Return the (X, Y) coordinate for the center point of the cell that contains the specified text.  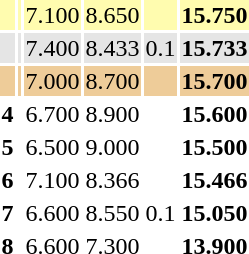
6.600 (52, 213)
8.433 (112, 48)
9.000 (112, 147)
6.500 (52, 147)
4 (8, 114)
6 (8, 180)
8.700 (112, 81)
15.050 (214, 213)
15.600 (214, 114)
15.750 (214, 15)
6.700 (52, 114)
15.466 (214, 180)
8.900 (112, 114)
15.500 (214, 147)
7 (8, 213)
15.700 (214, 81)
8.650 (112, 15)
5 (8, 147)
7.400 (52, 48)
8.366 (112, 180)
7.000 (52, 81)
15.733 (214, 48)
8.550 (112, 213)
